Capture the cell that displays the provided text and extract its (x, y) central coordinate. 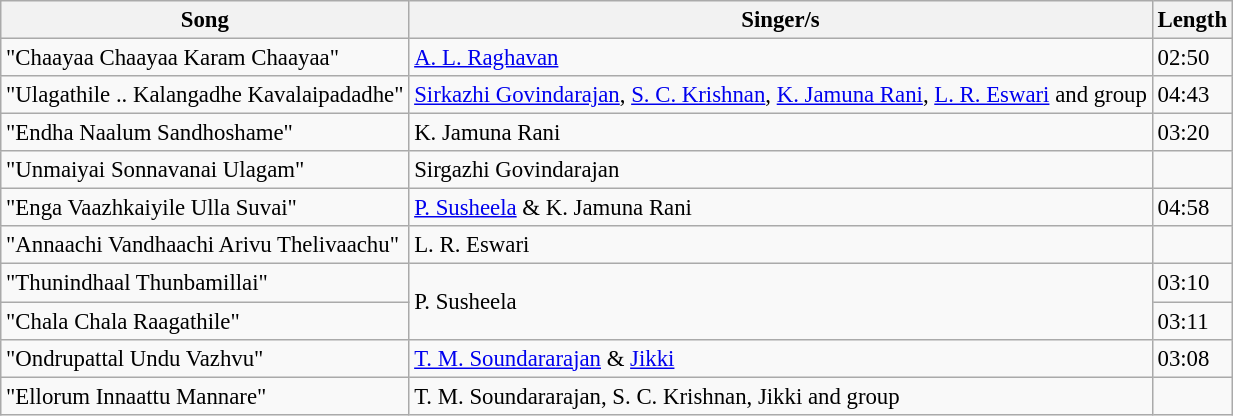
02:50 (1192, 58)
T. M. Soundararajan, S. C. Krishnan, Jikki and group (780, 396)
"Ondrupattal Undu Vazhvu" (205, 358)
03:08 (1192, 358)
L. R. Eswari (780, 245)
"Ellorum Innaattu Mannare" (205, 396)
Sirgazhi Govindarajan (780, 170)
"Chala Chala Raagathile" (205, 321)
Sirkazhi Govindarajan, S. C. Krishnan, K. Jamuna Rani, L. R. Eswari and group (780, 95)
"Chaayaa Chaayaa Karam Chaayaa" (205, 58)
"Annaachi Vandhaachi Arivu Thelivaachu" (205, 245)
03:11 (1192, 321)
Song (205, 20)
"Thunindhaal Thunbamillai" (205, 283)
03:10 (1192, 283)
P. Susheela & K. Jamuna Rani (780, 208)
T. M. Soundararajan & Jikki (780, 358)
"Endha Naalum Sandhoshame" (205, 133)
"Unmaiyai Sonnavanai Ulagam" (205, 170)
04:43 (1192, 95)
K. Jamuna Rani (780, 133)
"Ulagathile .. Kalangadhe Kavalaipadadhe" (205, 95)
Length (1192, 20)
Singer/s (780, 20)
A. L. Raghavan (780, 58)
03:20 (1192, 133)
"Enga Vaazhkaiyile Ulla Suvai" (205, 208)
P. Susheela (780, 302)
04:58 (1192, 208)
